Determine the (X, Y) coordinate at the center of the cell enclosing the given text.  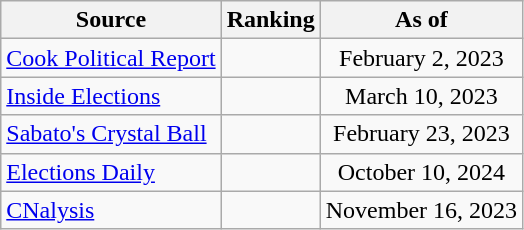
March 10, 2023 (421, 96)
As of (421, 20)
February 2, 2023 (421, 58)
Source (111, 20)
October 10, 2024 (421, 172)
Ranking (270, 20)
November 16, 2023 (421, 210)
Sabato's Crystal Ball (111, 134)
Cook Political Report (111, 58)
February 23, 2023 (421, 134)
Elections Daily (111, 172)
CNalysis (111, 210)
Inside Elections (111, 96)
